Determine the (X, Y) coordinate at the center of the cell enclosing the given text.  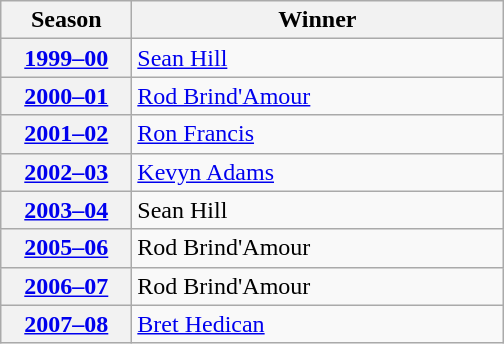
2006–07 (66, 286)
Ron Francis (318, 134)
Season (66, 20)
2002–03 (66, 172)
2005–06 (66, 248)
2007–08 (66, 324)
Winner (318, 20)
2000–01 (66, 96)
1999–00 (66, 58)
2001–02 (66, 134)
Kevyn Adams (318, 172)
2003–04 (66, 210)
Bret Hedican (318, 324)
